Scan for the cell matching the given text and deliver its (X, Y) coordinate at center. 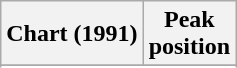
Chart (1991) (72, 34)
Peakposition (189, 34)
